For the text-containing cell, return its midpoint in [X, Y] coordinate format. 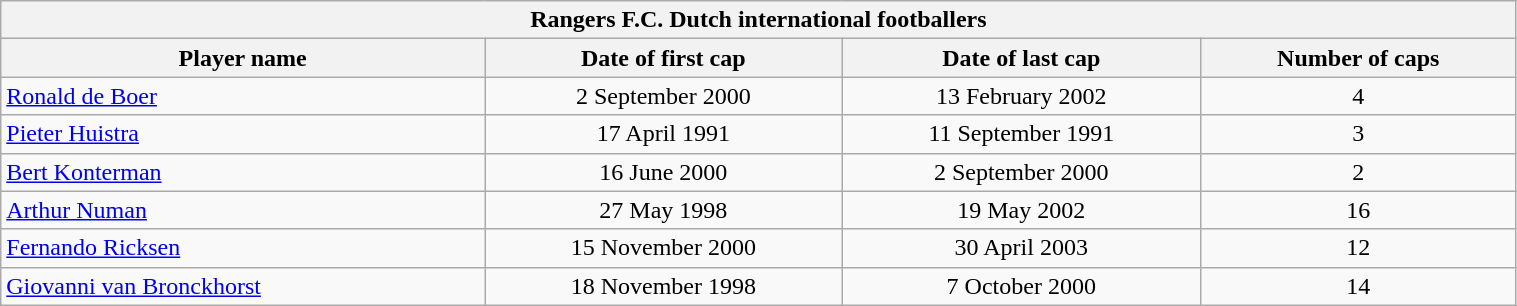
12 [1358, 248]
17 April 1991 [664, 134]
Date of last cap [1021, 58]
2 [1358, 172]
30 April 2003 [1021, 248]
Date of first cap [664, 58]
Fernando Ricksen [243, 248]
13 February 2002 [1021, 96]
Player name [243, 58]
Arthur Numan [243, 210]
27 May 1998 [664, 210]
18 November 1998 [664, 286]
Pieter Huistra [243, 134]
Bert Konterman [243, 172]
16 [1358, 210]
Ronald de Boer [243, 96]
16 June 2000 [664, 172]
3 [1358, 134]
4 [1358, 96]
14 [1358, 286]
Giovanni van Bronckhorst [243, 286]
19 May 2002 [1021, 210]
7 October 2000 [1021, 286]
15 November 2000 [664, 248]
Number of caps [1358, 58]
Rangers F.C. Dutch international footballers [758, 20]
11 September 1991 [1021, 134]
